Scan for the cell matching the given text and deliver its (x, y) coordinate at center. 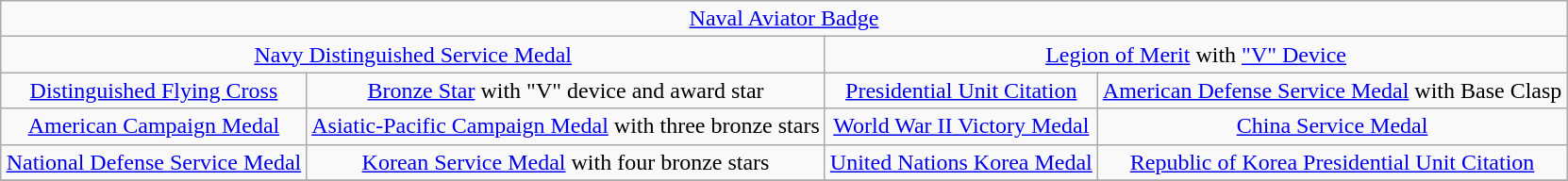
Distinguished Flying Cross (154, 90)
World War II Victory Medal (960, 126)
Asiatic-Pacific Campaign Medal with three bronze stars (566, 126)
Bronze Star with "V" device and award star (566, 90)
Presidential Unit Citation (960, 90)
Republic of Korea Presidential Unit Citation (1332, 162)
National Defense Service Medal (154, 162)
China Service Medal (1332, 126)
Legion of Merit with "V" Device (1196, 55)
Naval Aviator Badge (784, 19)
United Nations Korea Medal (960, 162)
Korean Service Medal with four bronze stars (566, 162)
American Defense Service Medal with Base Clasp (1332, 90)
American Campaign Medal (154, 126)
Navy Distinguished Service Medal (413, 55)
